Search for the cell housing the specified text and yield its [x, y] center coordinate. 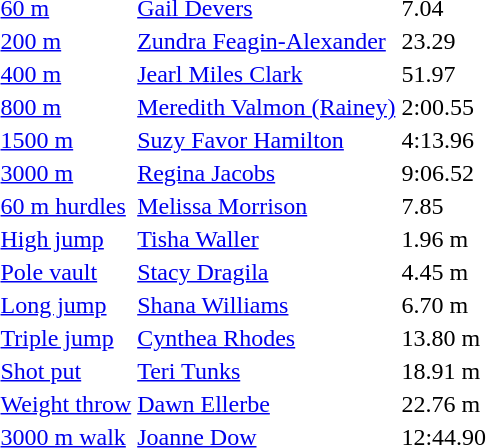
Tisha Waller [266, 239]
Meredith Valmon (Rainey) [266, 107]
Teri Tunks [266, 371]
Jearl Miles Clark [266, 74]
Dawn Ellerbe [266, 404]
Suzy Favor Hamilton [266, 140]
Zundra Feagin-Alexander [266, 41]
Cynthea Rhodes [266, 338]
Stacy Dragila [266, 272]
Regina Jacobs [266, 173]
Shana Williams [266, 305]
Melissa Morrison [266, 206]
